Locate the cell with the specified text and output its (x, y) center coordinate. 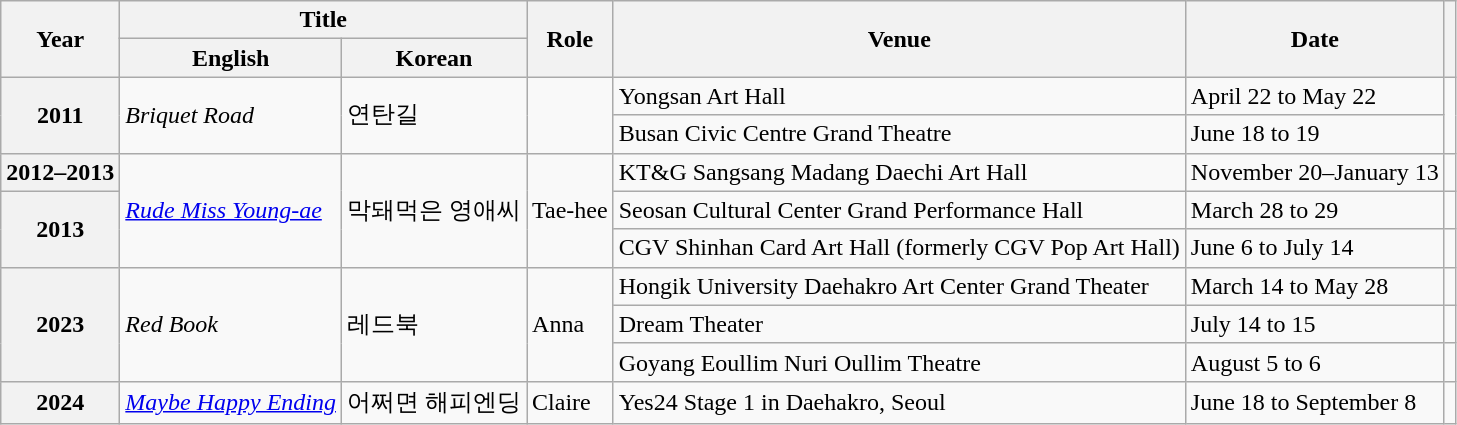
Red Book (231, 324)
English (231, 58)
레드북 (434, 324)
막돼먹은 영애씨 (434, 210)
어쩌면 해피엔딩 (434, 402)
Claire (570, 402)
Hongik University Daehakro Art Center Grand Theater (899, 286)
CGV Shinhan Card Art Hall (formerly CGV Pop Art Hall) (899, 248)
March 28 to 29 (1314, 210)
Korean (434, 58)
November 20–January 13 (1314, 172)
June 6 to July 14 (1314, 248)
Venue (899, 39)
Seosan Cultural Center Grand Performance Hall (899, 210)
2012–2013 (60, 172)
Year (60, 39)
Briquet Road (231, 115)
Dream Theater (899, 324)
Yongsan Art Hall (899, 96)
Role (570, 39)
Goyang Eoullim Nuri Oullim Theatre (899, 362)
2013 (60, 229)
Rude Miss Young-ae (231, 210)
Date (1314, 39)
2011 (60, 115)
Anna (570, 324)
Busan Civic Centre Grand Theatre (899, 134)
July 14 to 15 (1314, 324)
Maybe Happy Ending (231, 402)
Tae-hee (570, 210)
Title (324, 20)
2024 (60, 402)
March 14 to May 28 (1314, 286)
June 18 to 19 (1314, 134)
2023 (60, 324)
Yes24 Stage 1 in Daehakro, Seoul (899, 402)
연탄길 (434, 115)
KT&G Sangsang Madang Daechi Art Hall (899, 172)
June 18 to September 8 (1314, 402)
April 22 to May 22 (1314, 96)
August 5 to 6 (1314, 362)
